Provide the [x, y] coordinate of the cell's center where the given text is located.  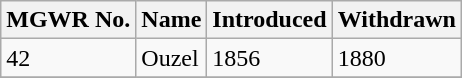
42 [68, 58]
Name [172, 20]
MGWR No. [68, 20]
Introduced [270, 20]
1880 [396, 58]
1856 [270, 58]
Withdrawn [396, 20]
Ouzel [172, 58]
